Capture the cell that displays the provided text and extract its [X, Y] central coordinate. 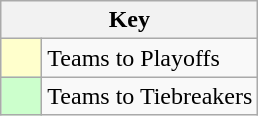
Key [130, 20]
Teams to Tiebreakers [150, 96]
Teams to Playoffs [150, 58]
